Locate the cell with the specified text and output its [x, y] center coordinate. 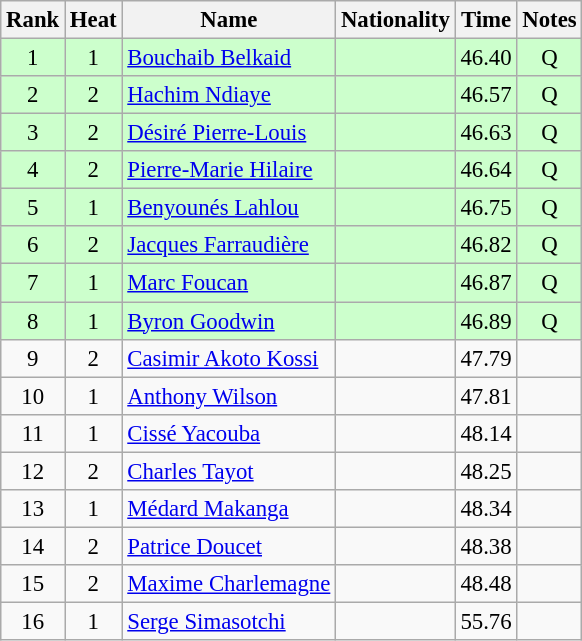
48.14 [486, 433]
Rank [33, 20]
4 [33, 170]
48.48 [486, 584]
48.25 [486, 471]
46.89 [486, 321]
46.64 [486, 170]
Hachim Ndiaye [229, 95]
Serge Simasotchi [229, 621]
46.63 [486, 133]
Casimir Akoto Kossi [229, 358]
Benyounés Lahlou [229, 208]
Bouchaib Belkaid [229, 58]
55.76 [486, 621]
8 [33, 321]
46.40 [486, 58]
47.79 [486, 358]
Charles Tayot [229, 471]
15 [33, 584]
Notes [550, 20]
10 [33, 396]
47.81 [486, 396]
48.34 [486, 509]
16 [33, 621]
Maxime Charlemagne [229, 584]
48.38 [486, 546]
Time [486, 20]
3 [33, 133]
9 [33, 358]
12 [33, 471]
6 [33, 245]
Byron Goodwin [229, 321]
Anthony Wilson [229, 396]
46.57 [486, 95]
Médard Makanga [229, 509]
46.87 [486, 283]
46.75 [486, 208]
13 [33, 509]
Pierre-Marie Hilaire [229, 170]
Patrice Doucet [229, 546]
11 [33, 433]
Heat [94, 20]
Marc Foucan [229, 283]
5 [33, 208]
Name [229, 20]
Cissé Yacouba [229, 433]
14 [33, 546]
Désiré Pierre-Louis [229, 133]
Nationality [396, 20]
46.82 [486, 245]
7 [33, 283]
Jacques Farraudière [229, 245]
